From the cell containing the given text, extract its center point as [x, y] coordinate. 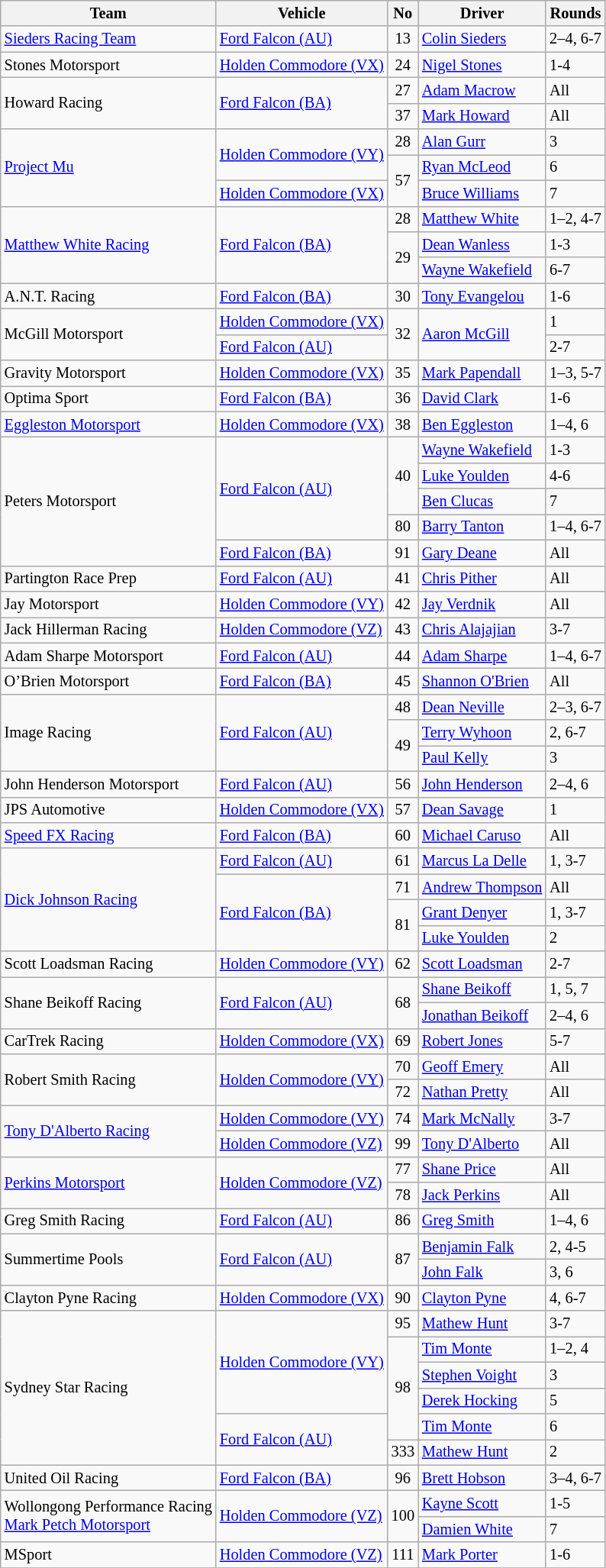
Partington Race Prep [108, 579]
Nigel Stones [482, 65]
Robert Smith Racing [108, 1079]
Matthew White Racing [108, 244]
Tony D'Alberto [482, 1144]
CarTrek Racing [108, 1041]
1–3, 5-7 [575, 373]
John Henderson Motorsport [108, 784]
Clayton Pyne [482, 1298]
Stephen Voight [482, 1375]
61 [403, 861]
Shannon O'Brien [482, 681]
Clayton Pyne Racing [108, 1298]
Jay Verdnik [482, 604]
Peters Motorsport [108, 501]
91 [403, 553]
Barry Tanton [482, 527]
Eggleston Motorsport [108, 424]
1, 5, 7 [575, 989]
MSport [108, 1555]
27 [403, 90]
1–2, 4 [575, 1349]
3, 6 [575, 1273]
Alan Gurr [482, 142]
Adam Sharpe Motorsport [108, 656]
Adam Sharpe [482, 656]
2–4, 6-7 [575, 39]
A.N.T. Racing [108, 296]
40 [403, 475]
Scott Loadsman [482, 964]
O’Brien Motorsport [108, 681]
Matthew White [482, 219]
Scott Loadsman Racing [108, 964]
Derek Hocking [482, 1401]
Nathan Pretty [482, 1092]
70 [403, 1066]
90 [403, 1298]
43 [403, 630]
Shane Beikoff Racing [108, 1002]
Gary Deane [482, 553]
Project Mu [108, 168]
41 [403, 579]
Paul Kelly [482, 758]
6-7 [575, 270]
Dean Neville [482, 707]
74 [403, 1118]
333 [403, 1452]
Stones Motorsport [108, 65]
Tony D'Alberto Racing [108, 1131]
2, 4-5 [575, 1247]
Marcus La Delle [482, 861]
Bruce Williams [482, 193]
Summertime Pools [108, 1260]
Wollongong Performance RacingMark Petch Motorsport [108, 1516]
John Henderson [482, 784]
44 [403, 656]
Mark Howard [482, 116]
Chris Alajajian [482, 630]
Jack Perkins [482, 1195]
86 [403, 1221]
Greg Smith Racing [108, 1221]
62 [403, 964]
Benjamin Falk [482, 1247]
60 [403, 835]
71 [403, 887]
Gravity Motorsport [108, 373]
Tony Evangelou [482, 296]
49 [403, 745]
100 [403, 1516]
30 [403, 296]
Jack Hillerman Racing [108, 630]
95 [403, 1324]
JPS Automotive [108, 810]
Jay Motorsport [108, 604]
48 [403, 707]
Shane Price [482, 1170]
99 [403, 1144]
4, 6-7 [575, 1298]
78 [403, 1195]
Aaron McGill [482, 334]
5-7 [575, 1041]
Team [108, 13]
4-6 [575, 476]
Perkins Motorsport [108, 1182]
32 [403, 334]
36 [403, 398]
1-5 [575, 1503]
Robert Jones [482, 1041]
Grant Denyer [482, 912]
Image Racing [108, 733]
Ryan McLeod [482, 167]
Ben Clucas [482, 502]
Rounds [575, 13]
Sydney Star Racing [108, 1388]
68 [403, 1002]
Mark Porter [482, 1555]
Adam Macrow [482, 90]
77 [403, 1170]
No [403, 13]
Brett Hobson [482, 1478]
Optima Sport [108, 398]
1-4 [575, 65]
80 [403, 527]
Mark McNally [482, 1118]
Mark Papendall [482, 373]
1–2, 4-7 [575, 219]
Colin Sieders [482, 39]
35 [403, 373]
42 [403, 604]
Ben Eggleston [482, 424]
81 [403, 925]
Dean Savage [482, 810]
Terry Wyhoon [482, 733]
3–4, 6-7 [575, 1478]
87 [403, 1260]
Dick Johnson Racing [108, 899]
Dean Wanless [482, 244]
Greg Smith [482, 1221]
5 [575, 1401]
56 [403, 784]
24 [403, 65]
Kayne Scott [482, 1503]
Driver [482, 13]
David Clark [482, 398]
Howard Racing [108, 102]
2–3, 6-7 [575, 707]
United Oil Racing [108, 1478]
John Falk [482, 1273]
72 [403, 1092]
13 [403, 39]
Speed FX Racing [108, 835]
29 [403, 256]
Vehicle [302, 13]
37 [403, 116]
McGill Motorsport [108, 334]
Shane Beikoff [482, 989]
111 [403, 1555]
98 [403, 1388]
Andrew Thompson [482, 887]
38 [403, 424]
Jonathan Beikoff [482, 1015]
Sieders Racing Team [108, 39]
Chris Pither [482, 579]
Damien White [482, 1529]
2, 6-7 [575, 733]
96 [403, 1478]
69 [403, 1041]
Michael Caruso [482, 835]
Geoff Emery [482, 1066]
45 [403, 681]
